Determine the (X, Y) coordinate at the center of the cell enclosing the given text.  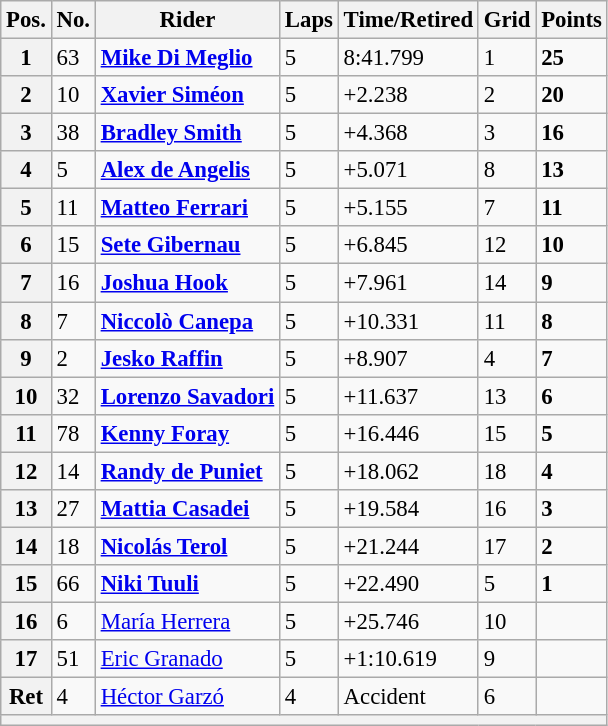
No. (73, 20)
Ret (26, 697)
Jesko Raffin (187, 358)
+19.584 (408, 509)
32 (73, 396)
25 (572, 58)
Xavier Siméon (187, 95)
Niki Tuuli (187, 584)
+18.062 (408, 471)
78 (73, 433)
Matteo Ferrari (187, 208)
+11.637 (408, 396)
38 (73, 133)
Joshua Hook (187, 283)
8:41.799 (408, 58)
Mattia Casadei (187, 509)
Accident (408, 697)
+16.446 (408, 433)
Laps (310, 20)
Grid (506, 20)
Rider (187, 20)
+5.071 (408, 170)
+22.490 (408, 584)
Pos. (26, 20)
Nicolás Terol (187, 546)
+8.907 (408, 358)
Sete Gibernau (187, 245)
27 (73, 509)
Lorenzo Savadori (187, 396)
66 (73, 584)
Time/Retired (408, 20)
Niccolò Canepa (187, 321)
Eric Granado (187, 659)
Mike Di Meglio (187, 58)
Points (572, 20)
+2.238 (408, 95)
63 (73, 58)
+21.244 (408, 546)
+1:10.619 (408, 659)
Héctor Garzó (187, 697)
Bradley Smith (187, 133)
María Herrera (187, 621)
Randy de Puniet (187, 471)
+10.331 (408, 321)
+4.368 (408, 133)
+7.961 (408, 283)
20 (572, 95)
+6.845 (408, 245)
51 (73, 659)
+5.155 (408, 208)
Alex de Angelis (187, 170)
+25.746 (408, 621)
Kenny Foray (187, 433)
